Search for the cell housing the specified text and yield its [X, Y] center coordinate. 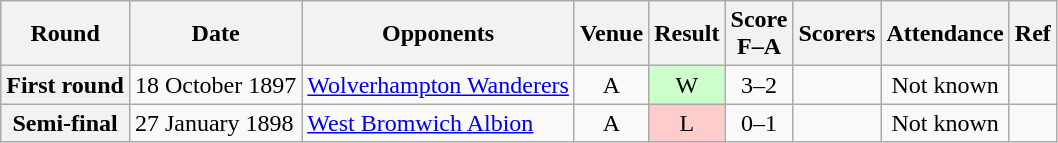
Scorers [837, 34]
Round [66, 34]
3–2 [759, 85]
Wolverhampton Wanderers [438, 85]
ScoreF–A [759, 34]
Ref [1032, 34]
First round [66, 85]
Opponents [438, 34]
West Bromwich Albion [438, 123]
Attendance [945, 34]
L [687, 123]
27 January 1898 [215, 123]
18 October 1897 [215, 85]
Venue [611, 34]
Result [687, 34]
0–1 [759, 123]
Semi-final [66, 123]
W [687, 85]
Date [215, 34]
